Return the [x, y] coordinate for the center point of the cell that contains the specified text.  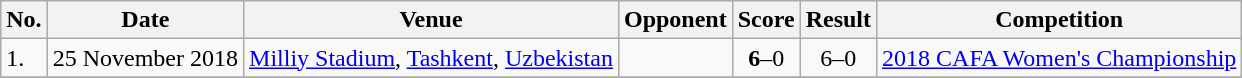
25 November 2018 [145, 58]
Venue [432, 20]
Score [766, 20]
1. [24, 58]
No. [24, 20]
Date [145, 20]
Milliy Stadium, Tashkent, Uzbekistan [432, 58]
Opponent [675, 20]
Result [838, 20]
2018 CAFA Women's Championship [1060, 58]
Competition [1060, 20]
